Scan for the cell matching the given text and deliver its [x, y] coordinate at center. 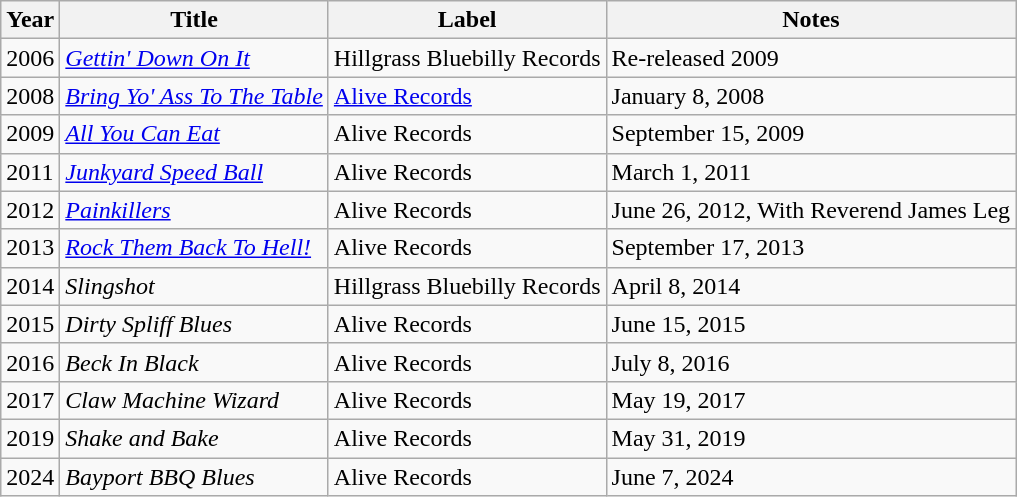
Title [194, 20]
May 31, 2019 [811, 438]
Painkillers [194, 210]
April 8, 2014 [811, 286]
Bring Yo' Ass To The Table [194, 96]
June 15, 2015 [811, 324]
2011 [30, 172]
2014 [30, 286]
Slingshot [194, 286]
Re-released 2009 [811, 58]
2012 [30, 210]
2017 [30, 400]
2009 [30, 134]
Rock Them Back To Hell! [194, 248]
All You Can Eat [194, 134]
Gettin' Down On It [194, 58]
Beck In Black [194, 362]
Notes [811, 20]
Shake and Bake [194, 438]
2019 [30, 438]
2016 [30, 362]
Year [30, 20]
May 19, 2017 [811, 400]
July 8, 2016 [811, 362]
2013 [30, 248]
2008 [30, 96]
September 17, 2013 [811, 248]
Dirty Spliff Blues [194, 324]
Junkyard Speed Ball [194, 172]
Claw Machine Wizard [194, 400]
2015 [30, 324]
September 15, 2009 [811, 134]
June 26, 2012, With Reverend James Leg [811, 210]
Label [467, 20]
2024 [30, 477]
March 1, 2011 [811, 172]
June 7, 2024 [811, 477]
2006 [30, 58]
January 8, 2008 [811, 96]
Bayport BBQ Blues [194, 477]
